Search for the cell housing the specified text and yield its (x, y) center coordinate. 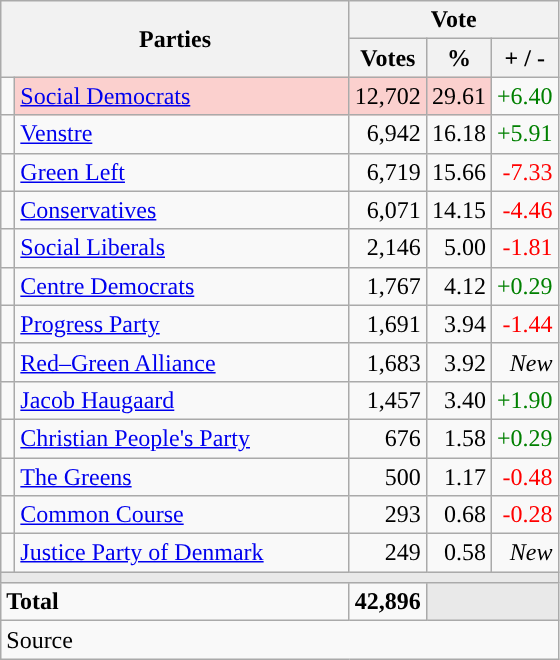
249 (388, 553)
-7.33 (524, 172)
Votes (388, 58)
15.66 (458, 172)
1,767 (388, 286)
Social Democrats (182, 96)
-0.28 (524, 515)
12,702 (388, 96)
-1.44 (524, 324)
Vote (454, 20)
14.15 (458, 210)
16.18 (458, 134)
Parties (176, 39)
3.40 (458, 400)
Green Left (182, 172)
Progress Party (182, 324)
Jacob Haugaard (182, 400)
Common Course (182, 515)
29.61 (458, 96)
Centre Democrats (182, 286)
1,691 (388, 324)
2,146 (388, 248)
Source (280, 640)
42,896 (388, 602)
Social Liberals (182, 248)
293 (388, 515)
+1.90 (524, 400)
Justice Party of Denmark (182, 553)
-0.48 (524, 477)
6,719 (388, 172)
6,071 (388, 210)
1.58 (458, 438)
Christian People's Party (182, 438)
0.68 (458, 515)
5.00 (458, 248)
6,942 (388, 134)
+5.91 (524, 134)
1,683 (388, 362)
-4.46 (524, 210)
% (458, 58)
3.94 (458, 324)
3.92 (458, 362)
The Greens (182, 477)
Conservatives (182, 210)
4.12 (458, 286)
1.17 (458, 477)
-1.81 (524, 248)
+6.40 (524, 96)
Venstre (182, 134)
Total (176, 602)
500 (388, 477)
+ / - (524, 58)
676 (388, 438)
Red–Green Alliance (182, 362)
1,457 (388, 400)
0.58 (458, 553)
